Find where the given text appears and provide that cell's center as (x, y) coordinate. 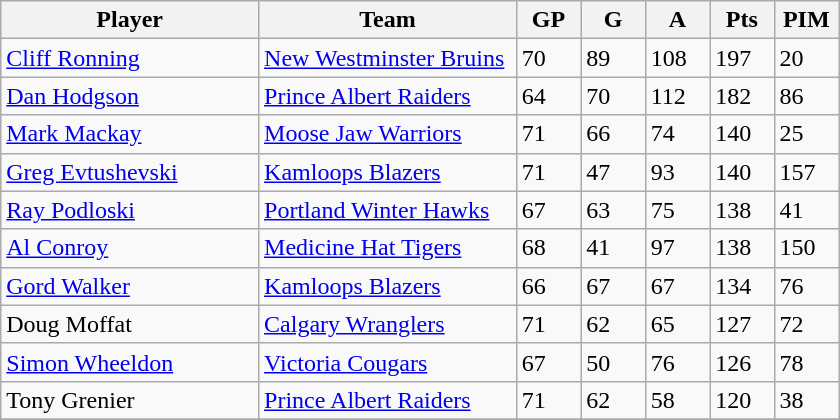
Pts (742, 20)
25 (806, 134)
Tony Grenier (130, 400)
134 (742, 286)
38 (806, 400)
89 (613, 58)
Player (130, 20)
Cliff Ronning (130, 58)
Team (388, 20)
86 (806, 96)
Medicine Hat Tigers (388, 248)
Gord Walker (130, 286)
Calgary Wranglers (388, 324)
47 (613, 172)
Greg Evtushevski (130, 172)
G (613, 20)
58 (677, 400)
Victoria Cougars (388, 362)
157 (806, 172)
20 (806, 58)
68 (548, 248)
93 (677, 172)
Dan Hodgson (130, 96)
120 (742, 400)
Ray Podloski (130, 210)
74 (677, 134)
108 (677, 58)
112 (677, 96)
PIM (806, 20)
Doug Moffat (130, 324)
75 (677, 210)
65 (677, 324)
72 (806, 324)
97 (677, 248)
50 (613, 362)
A (677, 20)
GP (548, 20)
64 (548, 96)
78 (806, 362)
Simon Wheeldon (130, 362)
127 (742, 324)
Moose Jaw Warriors (388, 134)
New Westminster Bruins (388, 58)
Al Conroy (130, 248)
63 (613, 210)
126 (742, 362)
Mark Mackay (130, 134)
150 (806, 248)
197 (742, 58)
182 (742, 96)
Portland Winter Hawks (388, 210)
